Return the (x, y) coordinate for the center point of the cell that contains the specified text.  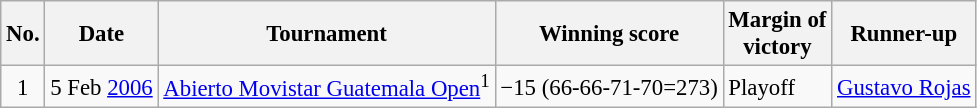
1 (23, 87)
Date (102, 34)
5 Feb 2006 (102, 87)
Abierto Movistar Guatemala Open1 (326, 87)
Winning score (609, 34)
Tournament (326, 34)
Margin ofvictory (778, 34)
No. (23, 34)
Runner-up (904, 34)
−15 (66-66-71-70=273) (609, 87)
Playoff (778, 87)
Gustavo Rojas (904, 87)
